Detect which cell encompasses the target text, then output its (x, y) center coordinate. 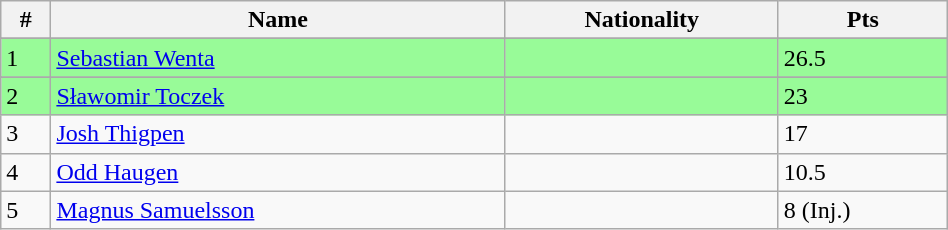
Pts (862, 20)
3 (26, 134)
Nationality (642, 20)
Sławomir Toczek (278, 96)
26.5 (862, 58)
Odd Haugen (278, 172)
4 (26, 172)
2 (26, 96)
1 (26, 58)
Sebastian Wenta (278, 58)
# (26, 20)
23 (862, 96)
Magnus Samuelsson (278, 210)
17 (862, 134)
8 (Inj.) (862, 210)
Name (278, 20)
Josh Thigpen (278, 134)
5 (26, 210)
10.5 (862, 172)
